Output the (X, Y) coordinate of the center of the cell containing the given text.  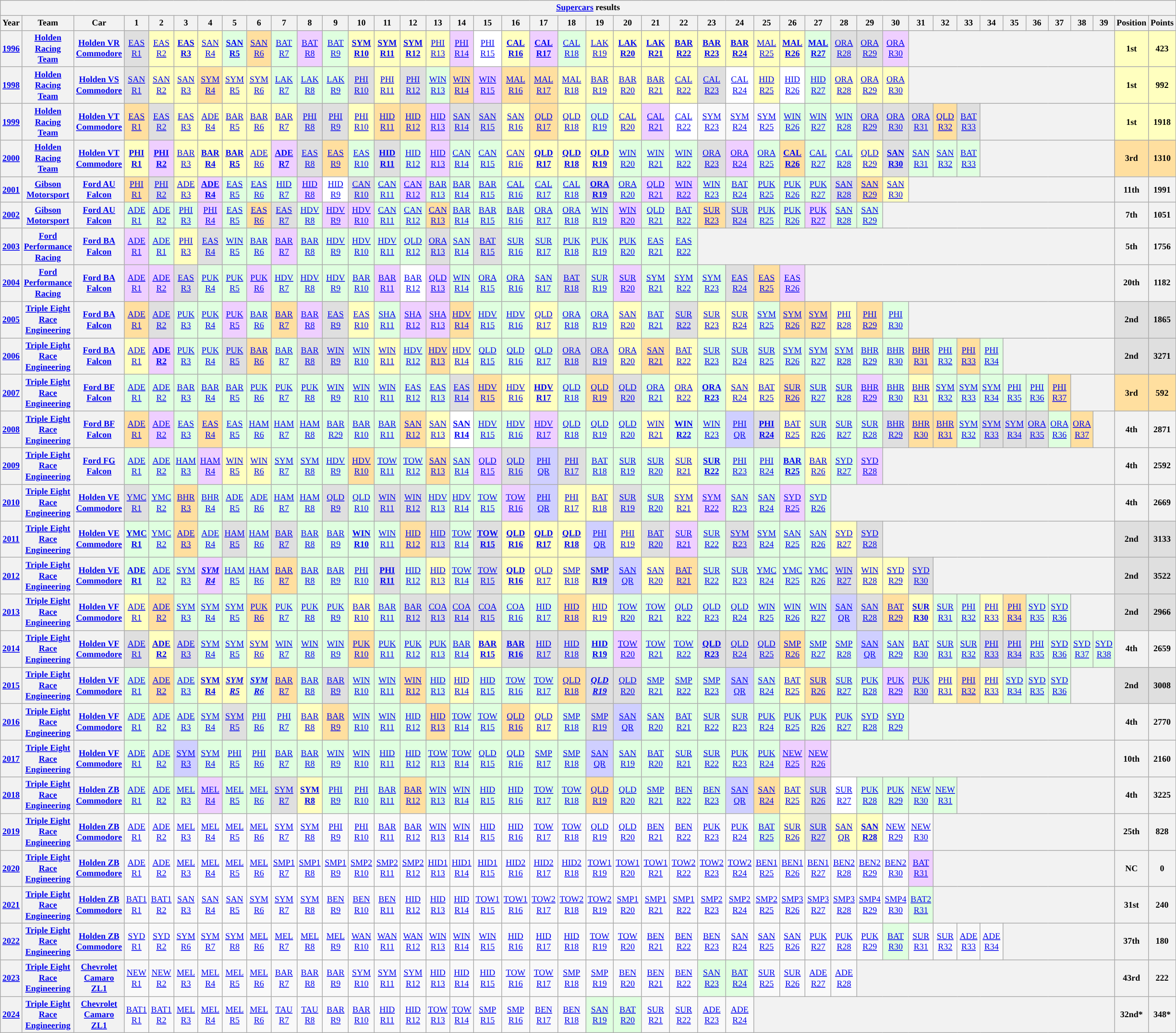
28 (844, 23)
CAL R16 (515, 190)
TOWR19 (600, 941)
ORAR21 (655, 393)
ORAR15 (487, 283)
TOW1R21 (655, 868)
17 (544, 23)
Supercars results (588, 8)
TOW1R20 (628, 868)
SAN R31 (921, 158)
31st (1131, 905)
PHIR15 (487, 49)
EASR21 (655, 246)
24 (740, 23)
2008 (12, 429)
ORA R23 (712, 158)
SANR1 (136, 85)
ORA R30 (896, 122)
EAS R2 (161, 122)
SMP2R24 (740, 905)
CANR13 (438, 215)
SYM R23 (712, 122)
BAR R4 (210, 158)
2006 (12, 356)
WINR28 (870, 576)
HDVR11 (387, 246)
2011 (12, 539)
1999 (12, 122)
31 (921, 23)
11 (387, 23)
2018 (12, 795)
SMP2R10 (362, 868)
LAKR7 (284, 85)
PUKR30 (921, 685)
2005 (12, 319)
QLDR21 (655, 215)
2023 (12, 978)
SYDR2 (161, 941)
PUKR13 (438, 649)
WINR26 (792, 612)
SMP2R23 (712, 905)
3 (186, 23)
CAN R16 (515, 158)
LAKR21 (655, 49)
SMP3R27 (818, 905)
PUK R26 (792, 190)
PHIR7 (284, 722)
TOWR22 (684, 649)
2024 (12, 1015)
EASR9 (336, 319)
QLD R21 (655, 190)
CAL R26 (792, 158)
BATR29 (896, 612)
15 (487, 23)
SMP1R9 (336, 868)
ORAR36 (1059, 429)
CALR22 (684, 85)
180 (1162, 941)
WINR7 (284, 649)
PHIR30 (896, 319)
TOW2R19 (600, 905)
PHIR14 (461, 49)
NEWR26 (818, 759)
HID R8 (310, 190)
16 (515, 23)
BAR R3 (186, 158)
LAKR20 (628, 49)
25th (1131, 832)
BENR10 (362, 905)
38 (1082, 23)
1051 (1162, 215)
SHAR13 (438, 319)
HID2R18 (571, 868)
SAN R29 (870, 190)
SMP2R12 (413, 868)
HAMR4 (210, 466)
CAN R14 (461, 158)
PHIR13 (438, 49)
HIDR25 (767, 85)
2003 (12, 246)
BAR R6 (259, 122)
QLD R29 (870, 158)
EAS R5 (234, 190)
SANR17 (544, 283)
PHI R9 (336, 122)
CALR24 (740, 85)
2020 (12, 868)
43rd (1131, 978)
1 (136, 23)
SMPR22 (684, 685)
240 (1162, 905)
EAS R1 (136, 122)
PHIR37 (1059, 393)
SYM R25 (767, 122)
WINR23 (712, 429)
TOW2R23 (712, 868)
EASR7 (284, 215)
SYM R24 (740, 122)
NC (1131, 868)
SYDR1 (136, 941)
592 (1162, 393)
SMP1R21 (655, 905)
TOW1R15 (487, 905)
3271 (1162, 356)
NEWR1 (136, 978)
26 (792, 23)
ORAR22 (684, 393)
TOW1R19 (600, 868)
MALR18 (571, 85)
QLDR13 (438, 283)
YMCR26 (818, 576)
PHIR19 (628, 539)
QLDR9 (336, 502)
SAN R16 (515, 122)
CALR17 (544, 49)
BARR21 (655, 85)
2016 (12, 722)
PHIR31 (946, 685)
33 (969, 23)
SMPR16 (515, 1015)
3522 (1162, 576)
BAT2R31 (921, 905)
32nd* (1131, 1015)
BAR R15 (487, 190)
1996 (12, 49)
WANR12 (413, 941)
2021 (12, 905)
NEWR29 (896, 832)
HID1R15 (487, 868)
BEN1R25 (767, 868)
SURR30 (921, 612)
2966 (1162, 612)
BENR20 (628, 978)
ORA R29 (870, 122)
BARR25 (792, 466)
WIN R20 (628, 158)
3133 (1162, 539)
PUKR20 (628, 246)
EAS R3 (186, 122)
SMPR15 (487, 1015)
COAR15 (487, 612)
BEN1R27 (818, 868)
ORAR17 (544, 215)
CANR11 (387, 215)
EASR14 (461, 393)
NEWR25 (792, 759)
BAT R24 (740, 190)
19 (600, 23)
2022 (12, 941)
34 (992, 23)
LAKR9 (336, 85)
37th (1131, 941)
2007 (12, 393)
CAL R28 (844, 158)
ORAR20 (628, 356)
2001 (12, 190)
ORAR13 (438, 246)
3225 (1162, 795)
CALR16 (515, 49)
SANR21 (655, 356)
HID R9 (336, 190)
10th (1131, 759)
18 (571, 23)
SAN R32 (946, 158)
SMPR28 (844, 649)
ADER6 (259, 502)
PUKR11 (387, 649)
NEWR2 (161, 978)
QLDR10 (362, 502)
SMP4R29 (870, 905)
PHIR28 (844, 319)
CAL R18 (571, 190)
ORA R20 (628, 190)
BEN1R26 (792, 868)
BENR17 (544, 1015)
SMP2R25 (767, 905)
SMPR26 (792, 649)
SANR2 (161, 85)
COAR16 (515, 612)
SMP1R7 (284, 868)
EASR2 (161, 49)
ADER34 (992, 941)
SMP3R28 (844, 905)
423 (1162, 49)
SMP1R22 (684, 905)
BATR15 (487, 246)
2160 (1162, 759)
MALR17 (544, 85)
27 (818, 23)
WINR20 (628, 215)
ORAR23 (712, 393)
TOW2R17 (544, 905)
SMP1R8 (310, 868)
BEN2R30 (896, 868)
BEN2R28 (844, 868)
PHIR4 (210, 215)
7 (284, 23)
CAL R22 (684, 122)
PUKR18 (571, 246)
3008 (1162, 685)
7th (1131, 215)
HID2R17 (544, 868)
8 (310, 23)
ADE R3 (186, 190)
2871 (1162, 429)
TOW2R24 (740, 868)
EASR10 (362, 319)
HDVR12 (413, 356)
ORA R25 (767, 158)
HAMR3 (186, 466)
WINR8 (310, 649)
BARR19 (600, 85)
SAN R15 (487, 122)
BARR22 (684, 49)
PUKR19 (600, 246)
37 (1059, 23)
HID1R14 (461, 868)
2017 (12, 759)
2669 (1162, 502)
992 (1162, 85)
NEWR31 (946, 795)
9 (336, 23)
TOWR12 (413, 466)
BATR7 (284, 49)
30 (896, 23)
ADE R6 (259, 158)
ADER4 (210, 539)
2 (161, 23)
CAL R27 (818, 158)
HID1R13 (438, 868)
BHRR3 (186, 502)
21 (655, 23)
EASR24 (740, 283)
BARR4 (210, 393)
2012 (12, 576)
14 (461, 23)
WANR10 (362, 941)
WIN R27 (818, 122)
TOW1R16 (515, 905)
36 (1037, 23)
TOW2R18 (571, 905)
SAN R28 (844, 190)
ADER28 (844, 978)
CAL R17 (544, 190)
ORA R31 (921, 122)
SMPR27 (818, 649)
SYDR30 (921, 576)
Car (99, 23)
TAUR8 (310, 1015)
PHIR5 (234, 759)
SYDR38 (1103, 649)
12 (413, 23)
5 (234, 23)
WINR19 (600, 215)
39 (1103, 23)
Position (1131, 23)
29 (870, 23)
BENR9 (336, 905)
SHAR12 (413, 319)
PUK R27 (818, 190)
WIN R28 (844, 122)
SMP1R20 (628, 905)
SHAR11 (387, 319)
CALR23 (712, 85)
EASR1 (136, 49)
BARR5 (234, 393)
PHIR12 (413, 85)
PUKR10 (362, 649)
WANR11 (387, 941)
WINR25 (767, 612)
2015 (12, 685)
SMP2R11 (387, 868)
SAN R14 (461, 122)
BENR18 (571, 1015)
EASR22 (684, 246)
20th (1131, 283)
WIN R26 (792, 122)
ORAR37 (1082, 429)
HID R7 (284, 190)
0 (1162, 868)
QLDR22 (684, 612)
ADER23 (712, 1015)
BATR31 (921, 868)
32 (946, 23)
25 (767, 23)
QLDR12 (413, 246)
SYMR28 (844, 356)
WIN R21 (655, 158)
BARR24 (740, 49)
1991 (1162, 190)
2009 (12, 466)
PUKR12 (413, 649)
BARR23 (712, 49)
EAS R10 (362, 158)
2014 (12, 649)
WINR21 (655, 429)
ADER33 (969, 941)
COAR13 (438, 612)
Holden VS Commodore (99, 85)
SYDR34 (1015, 685)
HIDR27 (818, 85)
2004 (12, 283)
828 (1162, 832)
MALR27 (818, 49)
EASR25 (767, 283)
EAS R9 (336, 158)
MALR25 (767, 49)
HID2R16 (515, 868)
MALR26 (792, 49)
PHIR23 (740, 466)
BATR9 (336, 49)
5th (1131, 246)
PHIR29 (870, 319)
222 (1162, 978)
Points (1162, 23)
CAN R10 (362, 190)
BAR R7 (284, 122)
YMCR24 (767, 576)
BARR3 (186, 393)
2002 (12, 215)
BATR8 (310, 49)
ORA R24 (740, 158)
1182 (1162, 283)
1865 (1162, 319)
ADER5 (234, 502)
SMPR17 (544, 759)
SMPR23 (712, 685)
ORAR16 (515, 283)
2010 (12, 502)
EASR13 (438, 393)
22 (684, 23)
Year (12, 23)
PUKR9 (336, 612)
YMCR25 (792, 576)
BAR R14 (461, 190)
MELR8 (310, 941)
EASR26 (792, 283)
HDVR7 (284, 283)
CANR12 (413, 215)
COAR14 (461, 612)
Team (48, 23)
CAL R21 (655, 122)
BARR20 (628, 85)
ORA R19 (600, 190)
20 (628, 23)
SANR6 (259, 49)
PUK R25 (767, 190)
WIN R23 (712, 190)
SYMR25 (767, 319)
SYDR25 (792, 502)
SYMR24 (767, 539)
348* (1162, 1015)
4 (210, 23)
MELR7 (284, 941)
EAS R6 (259, 190)
2592 (1162, 466)
SMP4R30 (896, 905)
2013 (12, 612)
SURR17 (544, 246)
HIDR26 (792, 85)
6 (259, 23)
SMP3R26 (792, 905)
WINR22 (684, 429)
BATR24 (740, 978)
1998 (12, 85)
TAUR7 (284, 1015)
2000 (12, 158)
TOW2R22 (684, 868)
EAS R8 (310, 158)
BHRR4 (210, 502)
SYDR37 (1082, 649)
Holden VR Commodore (99, 49)
1310 (1162, 158)
BAR R13 (438, 190)
13 (438, 23)
BARR29 (336, 429)
CAL R20 (628, 122)
10 (362, 23)
WINR6 (259, 466)
LAKR8 (310, 85)
ADE R7 (284, 158)
EASR12 (413, 393)
BARR26 (818, 466)
1918 (1162, 122)
ORAR35 (1037, 429)
SANR12 (413, 429)
BEN2R29 (870, 868)
MALR16 (515, 85)
PHI R8 (310, 122)
QLD R32 (946, 122)
35 (1015, 23)
SYDR26 (818, 502)
QLDR25 (767, 649)
PHI R10 (362, 122)
MELR9 (336, 941)
Ford FG Falcon (99, 466)
2770 (1162, 722)
CALR18 (571, 49)
BENR11 (387, 905)
EASR6 (259, 215)
11th (1131, 190)
SURR16 (515, 246)
CAN R15 (487, 158)
23 (712, 23)
2019 (12, 832)
TOWR11 (387, 466)
LAKR19 (600, 49)
1756 (1162, 246)
PHIR36 (1037, 393)
CAN R12 (413, 190)
ADER27 (818, 978)
CAN R11 (387, 190)
2659 (1162, 649)
ADER24 (740, 1015)
